Extract the (X, Y) coordinate from the center of the cell holding the provided text.  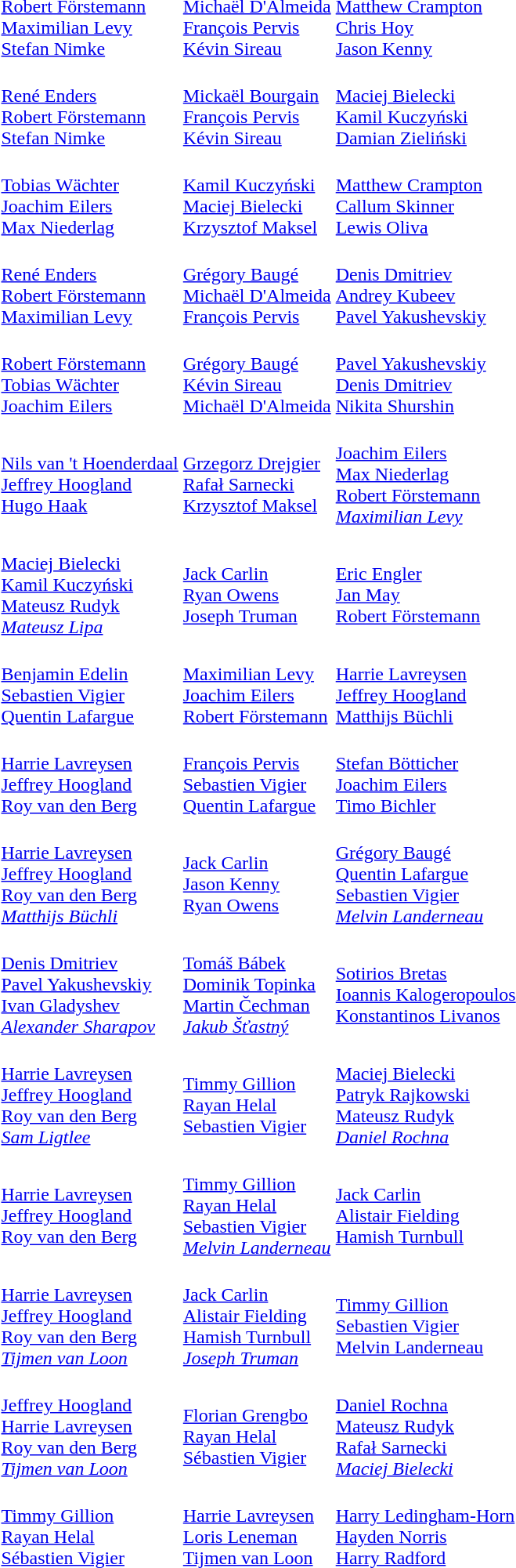
Kamil Kuczyński Maciej BieleckiKrzysztof Maksel (257, 196)
Harrie LavreysenJeffrey HooglandRoy van den BergSam Ligtlee (89, 1095)
Florian GrengboRayan HelalSébastien Vigier (257, 1426)
Grégory BaugéKévin SireauMichaël D'Almeida (257, 375)
Benjamin EdelinSebastien VigierQuentin Lafargue (89, 685)
Tobias Wächter Joachim EilersMax Niederlag (89, 196)
Timmy GillionRayan HelalSebastien Vigier (257, 1095)
Denis DmitrievPavel YakushevskiyIvan GladyshevAlexander Sharapov (89, 984)
Grégory BaugéMichaël D'AlmeidaFrançois Pervis (257, 285)
Maximilian LevyJoachim EilersRobert Förstemann (257, 685)
Timmy GillionRayan HelalSebastien VigierMelvin Landerneau (257, 1205)
Grzegorz DrejgierRafał SarneckiKrzysztof Maksel (257, 474)
Nils van 't HoenderdaalJeffrey HooglandHugo Haak (89, 474)
Jack CarlinAlistair FieldingHamish TurnbullJoseph Truman (257, 1316)
Jeffrey HooglandHarrie LavreysenRoy van den BergTijmen van Loon (89, 1426)
Jack CarlinRyan OwensJoseph Truman (257, 585)
René EndersRobert FörstemannStefan Nimke (89, 107)
René EndersRobert FörstemannMaximilian Levy (89, 285)
Harrie LavreysenJeffrey HooglandRoy van den BergMatthijs Büchli (89, 874)
François PervisSebastien VigierQuentin Lafargue (257, 774)
Tomáš BábekDominik TopinkaMartin ČechmanJakub Šťastný (257, 984)
Robert FörstemannTobias WächterJoachim Eilers (89, 375)
Jack CarlinJason KennyRyan Owens (257, 874)
Mickaël BourgainFrançois PervisKévin Sireau (257, 107)
Harrie LavreysenJeffrey HooglandRoy van den BergTijmen van Loon (89, 1316)
Maciej BieleckiKamil KuczyńskiMateusz RudykMateusz Lipa (89, 585)
